Detect which cell encompasses the target text, then output its (x, y) center coordinate. 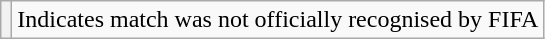
Indicates match was not officially recognised by FIFA (278, 20)
